Extract the [x, y] coordinate from the center of the cell holding the provided text.  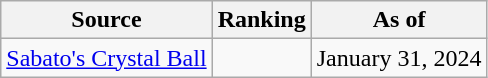
Sabato's Crystal Ball [106, 58]
As of [399, 20]
Ranking [262, 20]
January 31, 2024 [399, 58]
Source [106, 20]
